Provide the (x, y) coordinate of the cell's center where the given text is located.  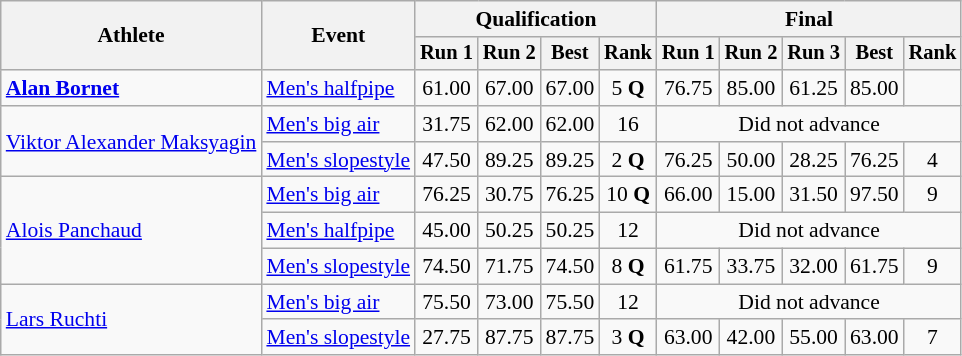
28.25 (814, 160)
Lars Ruchti (132, 320)
Run 3 (814, 54)
Event (338, 36)
47.50 (446, 160)
Athlete (132, 36)
Alan Bornet (132, 88)
16 (628, 124)
10 Q (628, 195)
66.00 (688, 195)
33.75 (752, 267)
27.75 (446, 338)
3 Q (628, 338)
73.00 (510, 302)
32.00 (814, 267)
45.00 (446, 231)
8 Q (628, 267)
31.50 (814, 195)
2 Q (628, 160)
4 (933, 160)
31.75 (446, 124)
15.00 (752, 195)
71.75 (510, 267)
7 (933, 338)
5 Q (628, 88)
61.25 (814, 88)
55.00 (814, 338)
76.75 (688, 88)
30.75 (510, 195)
42.00 (752, 338)
61.00 (446, 88)
Viktor Alexander Maksyagin (132, 142)
97.50 (874, 195)
Final (809, 19)
Qualification (536, 19)
50.00 (752, 160)
Alois Panchaud (132, 230)
